Provide the (x, y) coordinate of the cell's center where the given text is located.  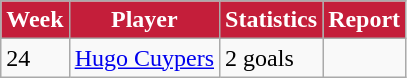
2 goals (272, 58)
24 (35, 58)
Report (364, 20)
Hugo Cuypers (144, 58)
Statistics (272, 20)
Player (144, 20)
Week (35, 20)
